From the cell containing the given text, extract its center point as [x, y] coordinate. 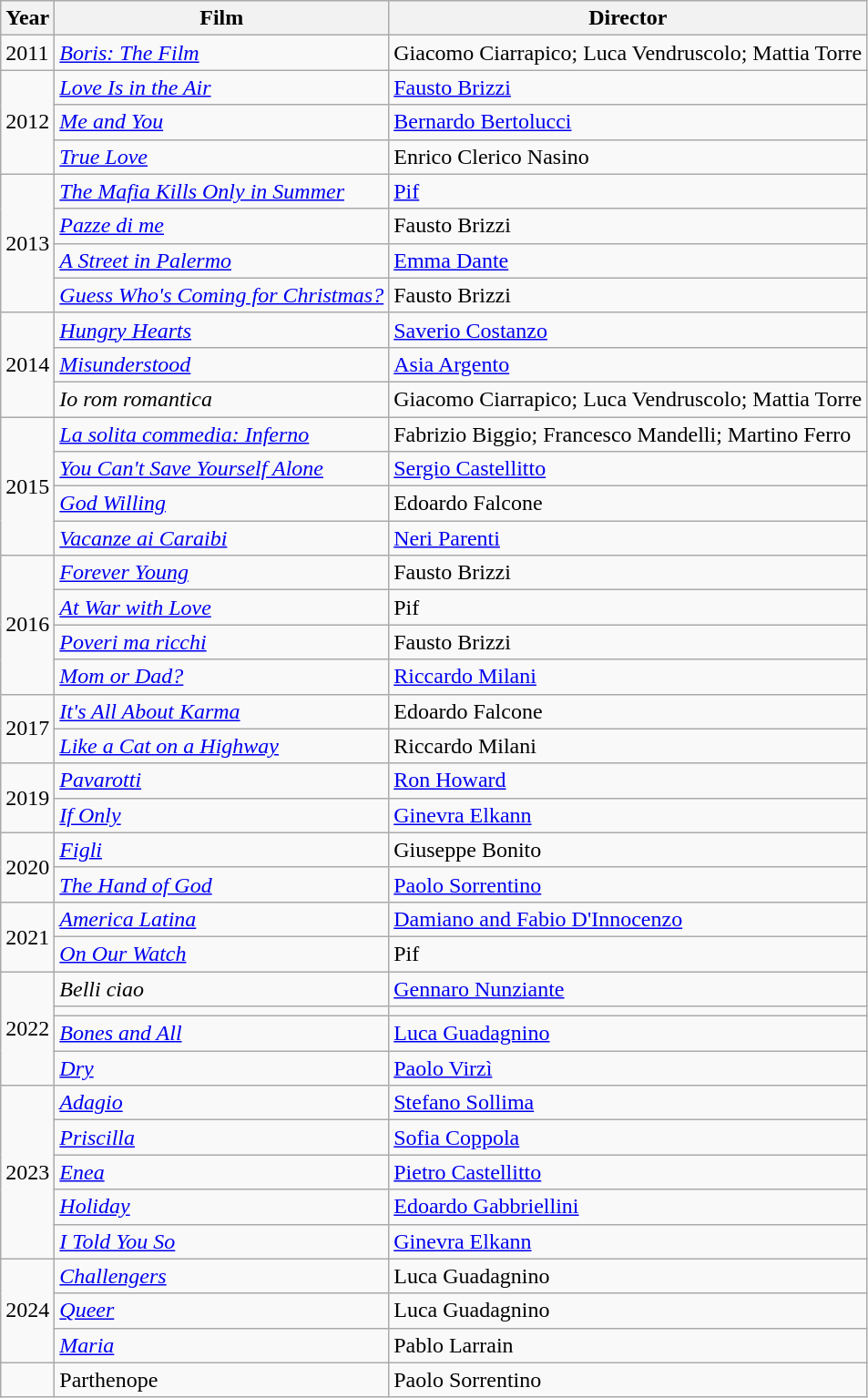
Forever Young [222, 573]
The Mafia Kills Only in Summer [222, 191]
Me and You [222, 122]
2024 [27, 1311]
Adagio [222, 1103]
Belli ciao [222, 988]
America Latina [222, 919]
If Only [222, 815]
2022 [27, 1027]
Enrico Clerico Nasino [628, 157]
Maria [222, 1345]
Pazze di me [222, 226]
Giuseppe Bonito [628, 850]
Misunderstood [222, 364]
Pietro Castellitto [628, 1172]
Damiano and Fabio D'Innocenzo [628, 919]
At War with Love [222, 607]
Director [628, 18]
It's All About Karma [222, 711]
Queer [222, 1311]
2012 [27, 122]
Dry [222, 1068]
2021 [27, 936]
Io rom romantica [222, 399]
Vacanze ai Caraibi [222, 538]
The Hand of God [222, 884]
Year [27, 18]
2013 [27, 243]
Bernardo Bertolucci [628, 122]
Parthenope [222, 1380]
Emma Dante [628, 260]
Saverio Costanzo [628, 330]
Like a Cat on a Highway [222, 746]
2016 [27, 625]
Priscilla [222, 1138]
Holiday [222, 1207]
Guess Who's Coming for Christmas? [222, 295]
God Willing [222, 504]
2019 [27, 798]
Sofia Coppola [628, 1138]
Sergio Castellitto [628, 469]
Ron Howard [628, 781]
Mom or Dad? [222, 677]
Enea [222, 1172]
Bones and All [222, 1034]
You Can't Save Yourself Alone [222, 469]
2020 [27, 867]
2014 [27, 364]
I Told You So [222, 1241]
Paolo Virzì [628, 1068]
On Our Watch [222, 954]
2023 [27, 1172]
Figli [222, 850]
Neri Parenti [628, 538]
Fabrizio Biggio; Francesco Mandelli; Martino Ferro [628, 434]
Boris: The Film [222, 53]
La solita commedia: Inferno [222, 434]
Hungry Hearts [222, 330]
Stefano Sollima [628, 1103]
2011 [27, 53]
Gennaro Nunziante [628, 988]
Film [222, 18]
2015 [27, 486]
Pavarotti [222, 781]
Pablo Larrain [628, 1345]
Love Is in the Air [222, 87]
Edoardo Gabbriellini [628, 1207]
2017 [27, 729]
A Street in Palermo [222, 260]
Poveri ma ricchi [222, 642]
Asia Argento [628, 364]
True Love [222, 157]
Challengers [222, 1276]
